From the cell containing the given text, extract its center point as [x, y] coordinate. 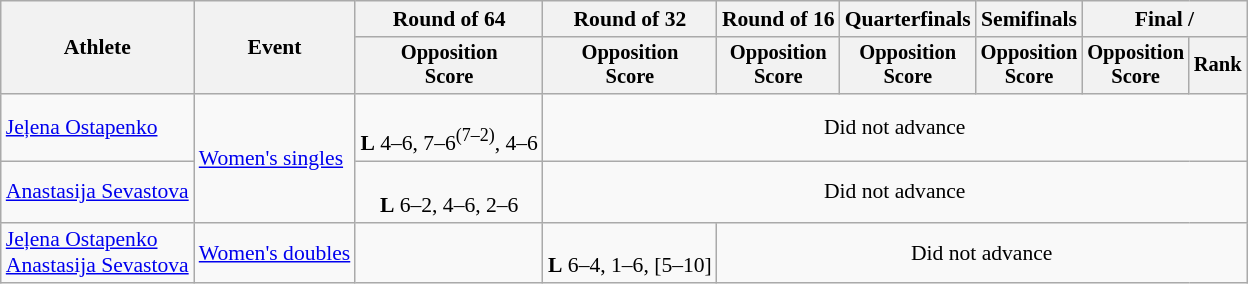
Women's doubles [275, 252]
Athlete [98, 48]
Event [275, 48]
L 4–6, 7–6(7–2), 4–6 [449, 128]
L 6–4, 1–6, [5–10] [630, 252]
L 6–2, 4–6, 2–6 [449, 192]
Round of 16 [778, 19]
Anastasija Sevastova [98, 192]
Jeļena Ostapenko [98, 128]
Jeļena OstapenkoAnastasija Sevastova [98, 252]
Quarterfinals [908, 19]
Semifinals [1030, 19]
Women's singles [275, 158]
Round of 64 [449, 19]
Final / [1164, 19]
Round of 32 [630, 19]
Rank [1218, 66]
